Search for the cell housing the specified text and yield its (X, Y) center coordinate. 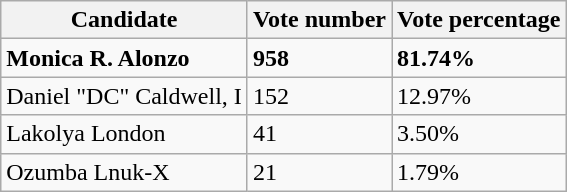
Daniel "DC" Caldwell, I (124, 96)
152 (319, 96)
958 (319, 58)
Vote percentage (479, 20)
Vote number (319, 20)
Candidate (124, 20)
Lakolya London (124, 134)
Ozumba Lnuk-X (124, 172)
21 (319, 172)
81.74% (479, 58)
3.50% (479, 134)
1.79% (479, 172)
41 (319, 134)
Monica R. Alonzo (124, 58)
12.97% (479, 96)
